Provide the [X, Y] coordinate of the cell's center where the given text is located.  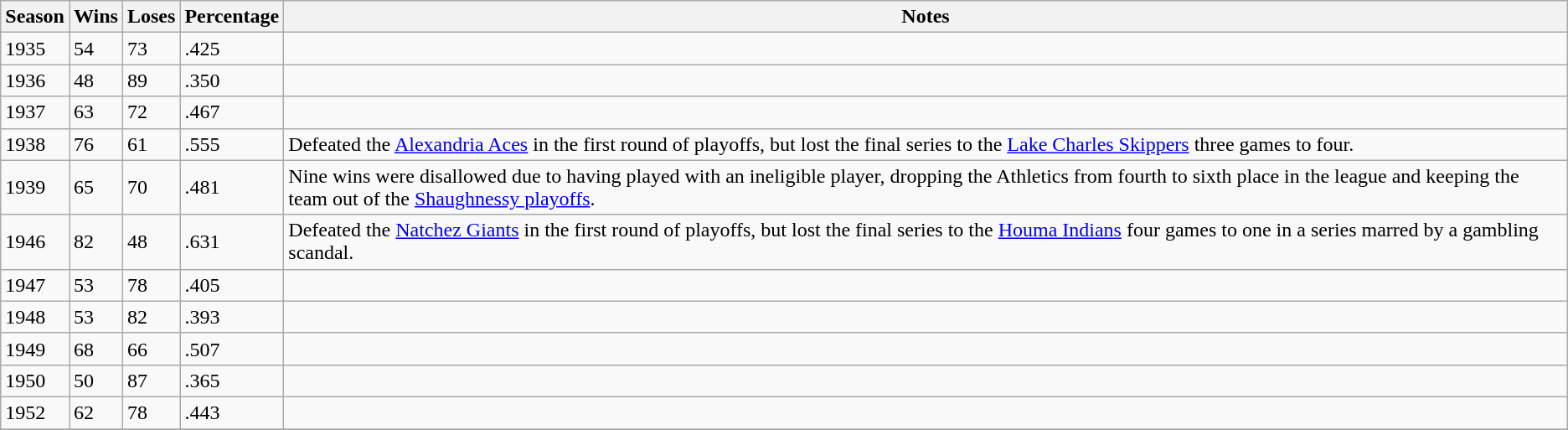
87 [151, 381]
Loses [151, 17]
76 [95, 144]
1939 [35, 188]
1947 [35, 285]
Wins [95, 17]
.443 [232, 412]
89 [151, 80]
Defeated the Alexandria Aces in the first round of playoffs, but lost the final series to the Lake Charles Skippers three games to four. [926, 144]
1946 [35, 241]
63 [95, 112]
Percentage [232, 17]
73 [151, 49]
68 [95, 349]
61 [151, 144]
1950 [35, 381]
65 [95, 188]
.481 [232, 188]
1936 [35, 80]
1949 [35, 349]
.507 [232, 349]
1952 [35, 412]
62 [95, 412]
Notes [926, 17]
.555 [232, 144]
1937 [35, 112]
.393 [232, 317]
.425 [232, 49]
.467 [232, 112]
.365 [232, 381]
.350 [232, 80]
Season [35, 17]
.631 [232, 241]
54 [95, 49]
70 [151, 188]
50 [95, 381]
1948 [35, 317]
72 [151, 112]
66 [151, 349]
1938 [35, 144]
.405 [232, 285]
1935 [35, 49]
